Scan for the cell matching the given text and deliver its (X, Y) coordinate at center. 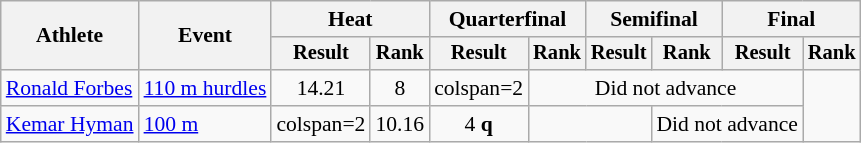
Ronald Forbes (70, 88)
Semifinal (654, 19)
110 m hurdles (206, 88)
Event (206, 36)
100 m (206, 124)
Heat (350, 19)
10.16 (400, 124)
Final (791, 19)
Quarterfinal (508, 19)
4 q (478, 124)
Kemar Hyman (70, 124)
8 (400, 88)
Athlete (70, 36)
14.21 (320, 88)
